Pinpoint the cell where the given text exists, returning its (X, Y) midpoint coordinate. 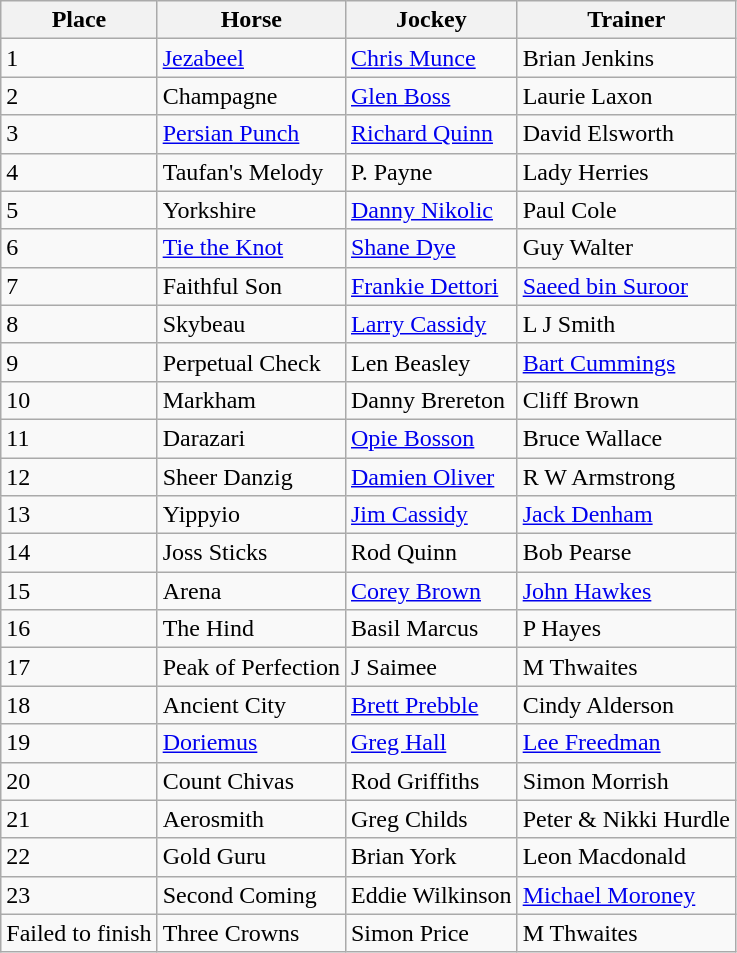
Tie the Knot (251, 248)
9 (79, 362)
Joss Sticks (251, 553)
Place (79, 20)
Faithful Son (251, 286)
16 (79, 629)
David Elsworth (626, 134)
Rod Quinn (431, 553)
Bob Pearse (626, 553)
13 (79, 515)
Guy Walter (626, 248)
15 (79, 591)
Arena (251, 591)
Peak of Perfection (251, 667)
Brian Jenkins (626, 58)
Glen Boss (431, 96)
Count Chivas (251, 781)
Jack Denham (626, 515)
Champagne (251, 96)
6 (79, 248)
Cindy Alderson (626, 705)
Basil Marcus (431, 629)
John Hawkes (626, 591)
Greg Hall (431, 743)
3 (79, 134)
Yippyio (251, 515)
Markham (251, 400)
L J Smith (626, 324)
Skybeau (251, 324)
Perpetual Check (251, 362)
Brian York (431, 857)
Opie Bosson (431, 438)
Taufan's Melody (251, 172)
7 (79, 286)
Brett Prebble (431, 705)
The Hind (251, 629)
Horse (251, 20)
Rod Griffiths (431, 781)
J Saimee (431, 667)
Peter & Nikki Hurdle (626, 819)
R W Armstrong (626, 477)
Failed to finish (79, 933)
Aerosmith (251, 819)
Sheer Danzig (251, 477)
Richard Quinn (431, 134)
Len Beasley (431, 362)
Danny Nikolic (431, 210)
23 (79, 895)
2 (79, 96)
Damien Oliver (431, 477)
Three Crowns (251, 933)
4 (79, 172)
22 (79, 857)
Lady Herries (626, 172)
11 (79, 438)
Leon Macdonald (626, 857)
Shane Dye (431, 248)
Bruce Wallace (626, 438)
Darazari (251, 438)
12 (79, 477)
Corey Brown (431, 591)
8 (79, 324)
1 (79, 58)
P Hayes (626, 629)
10 (79, 400)
Doriemus (251, 743)
Second Coming (251, 895)
Saeed bin Suroor (626, 286)
Bart Cummings (626, 362)
Greg Childs (431, 819)
14 (79, 553)
Paul Cole (626, 210)
Gold Guru (251, 857)
Simon Morrish (626, 781)
Yorkshire (251, 210)
21 (79, 819)
Laurie Laxon (626, 96)
Eddie Wilkinson (431, 895)
5 (79, 210)
Frankie Dettori (431, 286)
19 (79, 743)
Danny Brereton (431, 400)
Jockey (431, 20)
Lee Freedman (626, 743)
Persian Punch (251, 134)
17 (79, 667)
Cliff Brown (626, 400)
Simon Price (431, 933)
20 (79, 781)
P. Payne (431, 172)
18 (79, 705)
Ancient City (251, 705)
Larry Cassidy (431, 324)
Trainer (626, 20)
Jim Cassidy (431, 515)
Michael Moroney (626, 895)
Chris Munce (431, 58)
Jezabeel (251, 58)
